From the cell containing the given text, extract its center point as [X, Y] coordinate. 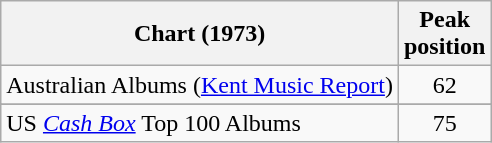
Peakposition [444, 34]
US Cash Box Top 100 Albums [200, 123]
62 [444, 85]
Australian Albums (Kent Music Report) [200, 85]
75 [444, 123]
Chart (1973) [200, 34]
